Capture the cell that displays the provided text and extract its (X, Y) central coordinate. 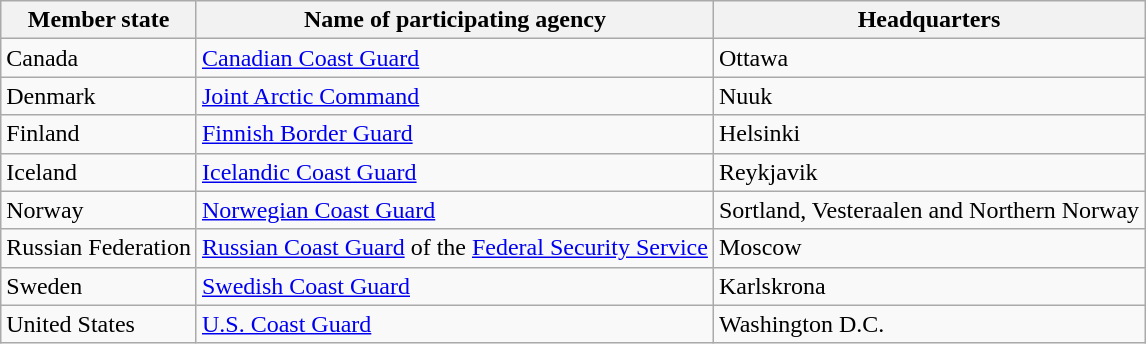
Sweden (99, 286)
Sortland, Vesteraalen and Northern Norway (928, 210)
Nuuk (928, 96)
Reykjavik (928, 172)
U.S. Coast Guard (454, 324)
Helsinki (928, 134)
Iceland (99, 172)
Icelandic Coast Guard (454, 172)
Member state (99, 20)
Denmark (99, 96)
Canada (99, 58)
Headquarters (928, 20)
Norwegian Coast Guard (454, 210)
Finland (99, 134)
Russian Federation (99, 248)
Swedish Coast Guard (454, 286)
Washington D.C. (928, 324)
Russian Coast Guard of the Federal Security Service (454, 248)
Moscow (928, 248)
United States (99, 324)
Name of participating agency (454, 20)
Canadian Coast Guard (454, 58)
Karlskrona (928, 286)
Norway (99, 210)
Finnish Border Guard (454, 134)
Ottawa (928, 58)
Joint Arctic Command (454, 96)
